Determine the (x, y) coordinate at the center of the cell enclosing the given text.  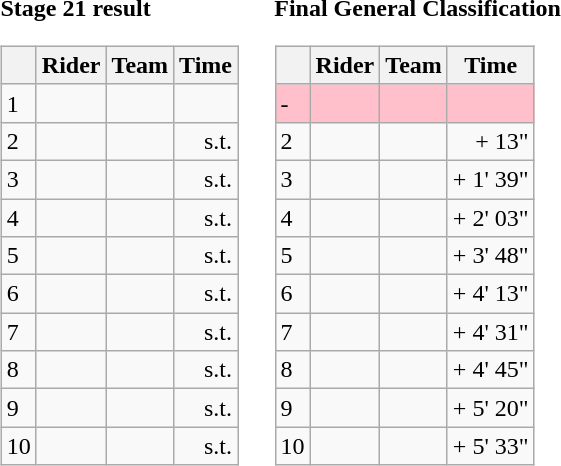
+ 4' 45" (490, 370)
+ 1' 39" (490, 179)
+ 5' 20" (490, 408)
- (292, 103)
+ 13" (490, 141)
+ 4' 13" (490, 294)
+ 3' 48" (490, 256)
+ 5' 33" (490, 446)
1 (18, 103)
+ 4' 31" (490, 332)
+ 2' 03" (490, 217)
